Determine the (X, Y) coordinate at the center of the cell enclosing the given text.  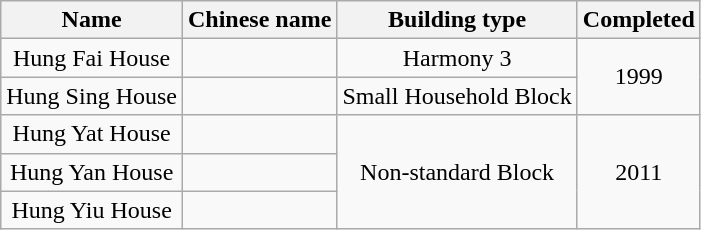
Hung Fai House (92, 58)
Harmony 3 (457, 58)
Hung Yat House (92, 134)
Hung Sing House (92, 96)
Hung Yiu House (92, 210)
Non-standard Block (457, 172)
Building type (457, 20)
Name (92, 20)
Chinese name (259, 20)
Small Household Block (457, 96)
Completed (638, 20)
1999 (638, 77)
Hung Yan House (92, 172)
2011 (638, 172)
